Pinpoint the cell where the given text exists, returning its [X, Y] midpoint coordinate. 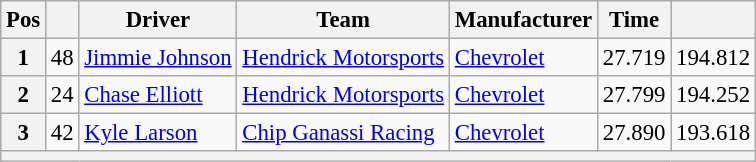
27.890 [634, 133]
Chip Ganassi Racing [343, 133]
Jimmie Johnson [158, 58]
Time [634, 20]
Manufacturer [523, 20]
27.799 [634, 95]
Team [343, 20]
27.719 [634, 58]
193.618 [714, 133]
Pos [24, 20]
2 [24, 95]
1 [24, 58]
3 [24, 133]
42 [62, 133]
Kyle Larson [158, 133]
Chase Elliott [158, 95]
Driver [158, 20]
24 [62, 95]
194.252 [714, 95]
48 [62, 58]
194.812 [714, 58]
